Provide the [X, Y] coordinate of the cell's center where the given text is located.  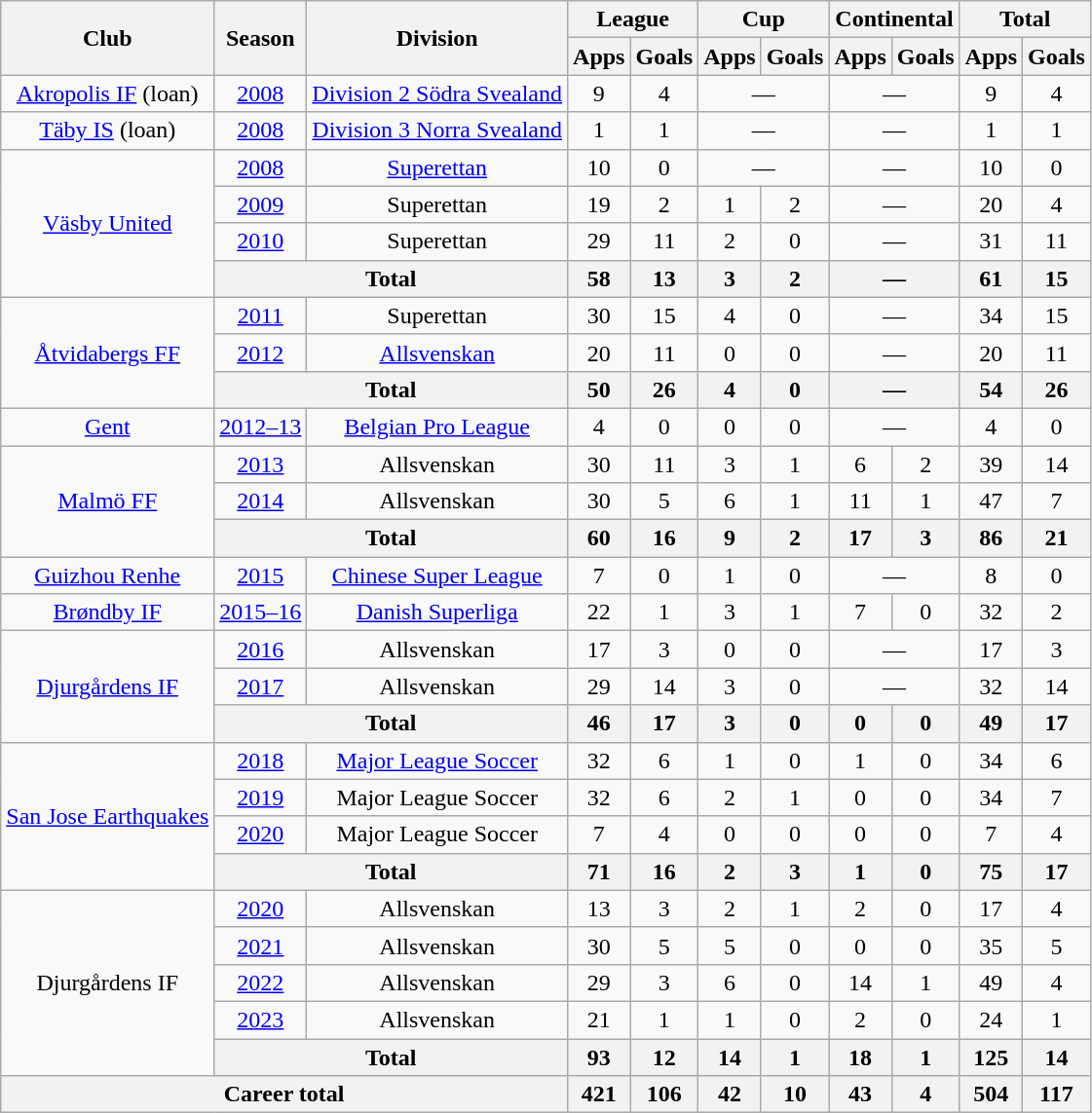
San Jose Earthquakes [107, 816]
2014 [261, 501]
2015–16 [261, 612]
Guizhou Renhe [107, 575]
2017 [261, 686]
58 [599, 278]
421 [599, 1094]
46 [599, 723]
Åtvidabergs FF [107, 352]
47 [991, 501]
42 [730, 1094]
Club [107, 38]
43 [860, 1094]
2012 [261, 352]
60 [599, 538]
Danish Superliga [437, 612]
75 [991, 872]
86 [991, 538]
Cup [764, 19]
93 [599, 1057]
Division 2 Södra Svealand [437, 93]
Täby IS (loan) [107, 130]
50 [599, 390]
Akropolis IF (loan) [107, 93]
71 [599, 872]
2009 [261, 204]
Väsby United [107, 223]
Malmö FF [107, 501]
2010 [261, 241]
2018 [261, 761]
Gent [107, 427]
2023 [261, 1020]
Season [261, 38]
31 [991, 241]
2013 [261, 464]
125 [991, 1057]
Continental [894, 19]
League [633, 19]
24 [991, 1020]
106 [664, 1094]
54 [991, 390]
22 [599, 612]
2015 [261, 575]
Division 3 Norra Svealand [437, 130]
18 [860, 1057]
Belgian Pro League [437, 427]
Chinese Super League [437, 575]
2019 [261, 798]
12 [664, 1057]
2022 [261, 983]
2021 [261, 946]
Career total [284, 1094]
8 [991, 575]
117 [1057, 1094]
Division [437, 38]
19 [599, 204]
39 [991, 464]
2016 [261, 649]
Brøndby IF [107, 612]
2011 [261, 315]
61 [991, 278]
2012–13 [261, 427]
35 [991, 946]
504 [991, 1094]
